Scan for the cell matching the given text and deliver its (X, Y) coordinate at center. 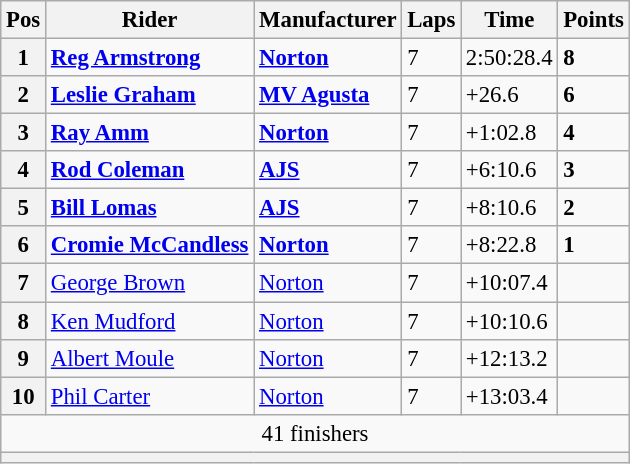
+6:10.6 (510, 170)
Ken Mudford (150, 321)
+10:07.4 (510, 283)
Pos (24, 20)
Albert Moule (150, 358)
Ray Amm (150, 133)
41 finishers (315, 433)
Manufacturer (328, 20)
+1:02.8 (510, 133)
Cromie McCandless (150, 245)
Rod Coleman (150, 170)
+8:22.8 (510, 245)
Bill Lomas (150, 208)
Rider (150, 20)
George Brown (150, 283)
Reg Armstrong (150, 58)
+12:13.2 (510, 358)
+13:03.4 (510, 396)
9 (24, 358)
Leslie Graham (150, 95)
+26.6 (510, 95)
MV Agusta (328, 95)
Points (594, 20)
Phil Carter (150, 396)
+10:10.6 (510, 321)
5 (24, 208)
2:50:28.4 (510, 58)
Time (510, 20)
10 (24, 396)
+8:10.6 (510, 208)
Laps (432, 20)
